From the cell containing the given text, extract its center point as (X, Y) coordinate. 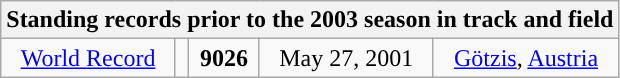
Standing records prior to the 2003 season in track and field (310, 20)
World Record (88, 58)
May 27, 2001 (346, 58)
Götzis, Austria (526, 58)
9026 (224, 58)
